For the text-containing cell, return its midpoint in [X, Y] coordinate format. 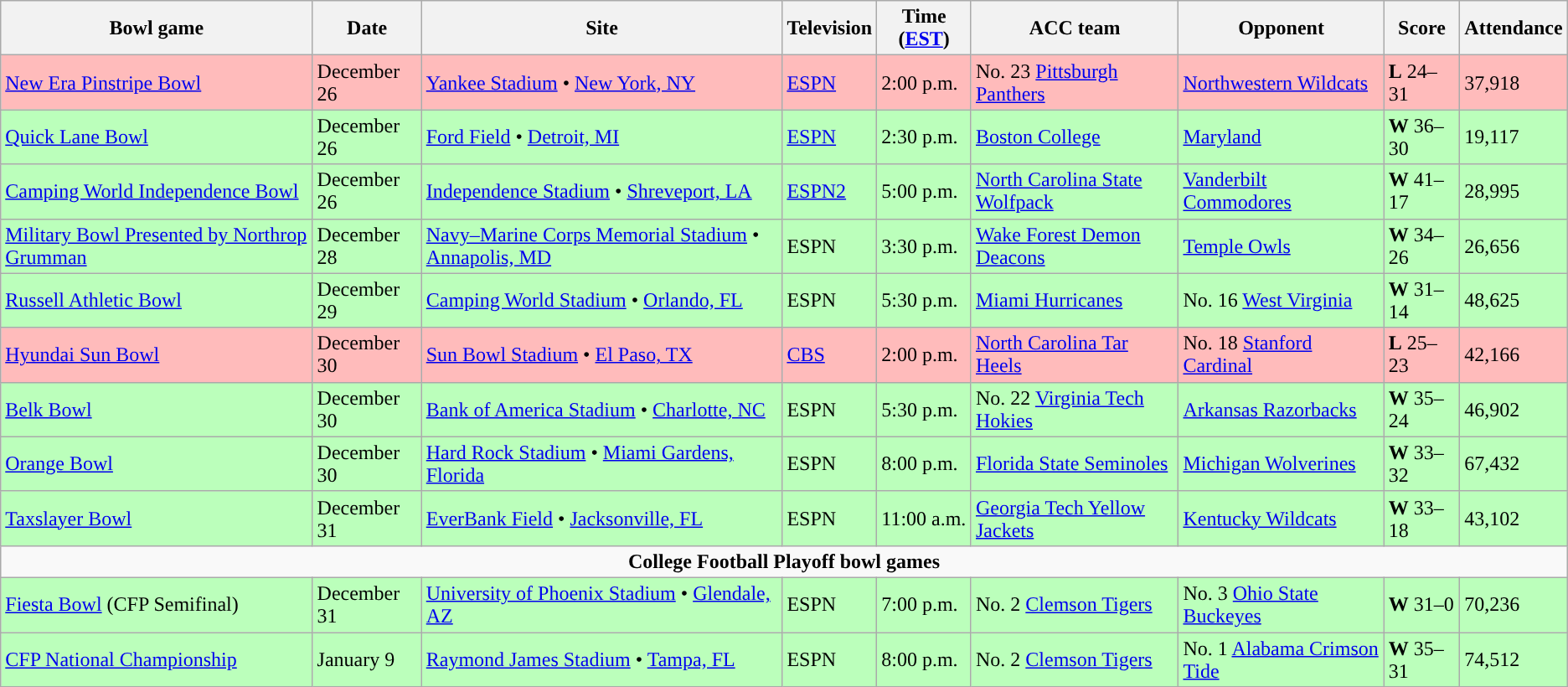
28,995 [1514, 191]
New Era Pinstripe Bowl [157, 82]
Attendance [1514, 28]
Opponent [1282, 28]
EverBank Field • Jacksonville, FL [601, 518]
Florida State Seminoles [1074, 464]
Score [1422, 28]
Fiesta Bowl (CFP Semifinal) [157, 605]
Russell Athletic Bowl [157, 300]
2:30 p.m. [925, 137]
46,902 [1514, 409]
Temple Owls [1282, 246]
Hard Rock Stadium • Miami Gardens, Florida [601, 464]
3:30 p.m. [925, 246]
Navy–Marine Corps Memorial Stadium • Annapolis, MD [601, 246]
42,166 [1514, 355]
Taxslayer Bowl [157, 518]
11:00 a.m. [925, 518]
Northwestern Wildcats [1282, 82]
7:00 p.m. [925, 605]
W 33–32 [1422, 464]
University of Phoenix Stadium • Glendale, AZ [601, 605]
L 25–23 [1422, 355]
Raymond James Stadium • Tampa, FL [601, 659]
26,656 [1514, 246]
Military Bowl Presented by Northrop Grumman [157, 246]
W 33–18 [1422, 518]
Wake Forest Demon Deacons [1074, 246]
No. 1 Alabama Crimson Tide [1282, 659]
College Football Playoff bowl games [784, 561]
December 28 [367, 246]
W 31–0 [1422, 605]
December 29 [367, 300]
W 36–30 [1422, 137]
Belk Bowl [157, 409]
Yankee Stadium • New York, NY [601, 82]
Maryland [1282, 137]
70,236 [1514, 605]
Bank of America Stadium • Charlotte, NC [601, 409]
Site [601, 28]
January 9 [367, 659]
North Carolina Tar Heels [1074, 355]
W 41–17 [1422, 191]
W 35–24 [1422, 409]
Independence Stadium • Shreveport, LA [601, 191]
Television [829, 28]
Georgia Tech Yellow Jackets [1074, 518]
43,102 [1514, 518]
No. 16 West Virginia [1282, 300]
67,432 [1514, 464]
W 34–26 [1422, 246]
CFP National Championship [157, 659]
Sun Bowl Stadium • El Paso, TX [601, 355]
ESPN2 [829, 191]
Boston College [1074, 137]
19,117 [1514, 137]
Vanderbilt Commodores [1282, 191]
No. 22 Virginia Tech Hokies [1074, 409]
No. 18 Stanford Cardinal [1282, 355]
Orange Bowl [157, 464]
W 31–14 [1422, 300]
North Carolina State Wolfpack [1074, 191]
Ford Field • Detroit, MI [601, 137]
Bowl game [157, 28]
Michigan Wolverines [1282, 464]
Camping World Independence Bowl [157, 191]
Time (EST) [925, 28]
48,625 [1514, 300]
Kentucky Wildcats [1282, 518]
No. 23 Pittsburgh Panthers [1074, 82]
ACC team [1074, 28]
Quick Lane Bowl [157, 137]
5:00 p.m. [925, 191]
W 35–31 [1422, 659]
CBS [829, 355]
Miami Hurricanes [1074, 300]
37,918 [1514, 82]
L 24–31 [1422, 82]
Arkansas Razorbacks [1282, 409]
Camping World Stadium • Orlando, FL [601, 300]
74,512 [1514, 659]
Date [367, 28]
No. 3 Ohio State Buckeyes [1282, 605]
Hyundai Sun Bowl [157, 355]
